For the text-containing cell, return its midpoint in (X, Y) coordinate format. 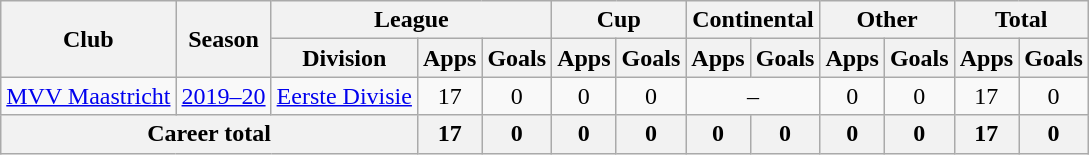
Continental (753, 20)
MVV Maastricht (88, 96)
Cup (619, 20)
Career total (210, 134)
Club (88, 39)
Eerste Divisie (344, 96)
2019–20 (224, 96)
Total (1021, 20)
Other (887, 20)
League (412, 20)
Season (224, 39)
Division (344, 58)
– (753, 96)
